Output the [X, Y] coordinate of the center of the cell containing the given text.  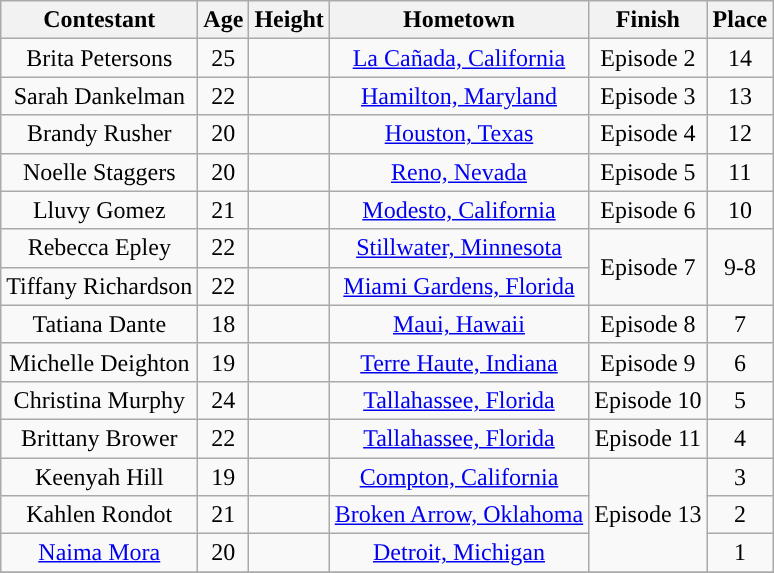
13 [740, 96]
Keenyah Hill [100, 477]
25 [224, 58]
Hometown [458, 20]
Houston, Texas [458, 134]
7 [740, 324]
Christina Murphy [100, 400]
Lluvy Gomez [100, 210]
12 [740, 134]
10 [740, 210]
Miami Gardens, Florida [458, 286]
Sarah Dankelman [100, 96]
Brandy Rusher [100, 134]
Michelle Deighton [100, 362]
Contestant [100, 20]
Reno, Nevada [458, 172]
Episode 5 [648, 172]
5 [740, 400]
14 [740, 58]
Noelle Staggers [100, 172]
Episode 2 [648, 58]
Episode 10 [648, 400]
Brita Petersons [100, 58]
Rebecca Epley [100, 248]
Kahlen Rondot [100, 515]
Broken Arrow, Oklahoma [458, 515]
Naima Mora [100, 553]
24 [224, 400]
Episode 3 [648, 96]
Compton, California [458, 477]
Age [224, 20]
Modesto, California [458, 210]
6 [740, 362]
Episode 9 [648, 362]
Episode 4 [648, 134]
3 [740, 477]
Episode 6 [648, 210]
9-8 [740, 267]
Stillwater, Minnesota [458, 248]
Brittany Brower [100, 438]
1 [740, 553]
11 [740, 172]
Height [289, 20]
Finish [648, 20]
Detroit, Michigan [458, 553]
Hamilton, Maryland [458, 96]
18 [224, 324]
Episode 8 [648, 324]
Maui, Hawaii [458, 324]
Episode 7 [648, 267]
Place [740, 20]
4 [740, 438]
Episode 13 [648, 515]
Episode 11 [648, 438]
Tatiana Dante [100, 324]
2 [740, 515]
Terre Haute, Indiana [458, 362]
Tiffany Richardson [100, 286]
La Cañada, California [458, 58]
